Scan for the cell matching the given text and deliver its (X, Y) coordinate at center. 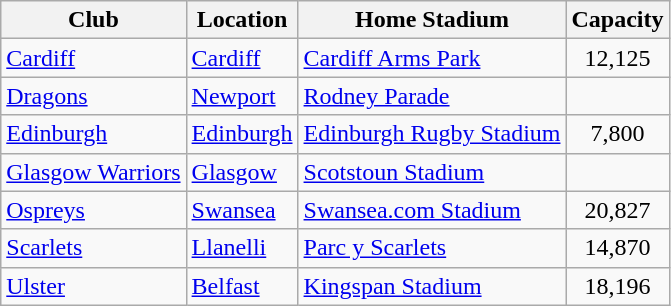
Glasgow Warriors (94, 172)
Newport (242, 96)
14,870 (618, 248)
Belfast (242, 286)
Parc y Scarlets (432, 248)
Rodney Parade (432, 96)
Swansea (242, 210)
Edinburgh Rugby Stadium (432, 134)
Scarlets (94, 248)
Glasgow (242, 172)
Dragons (94, 96)
Scotstoun Stadium (432, 172)
Swansea.com Stadium (432, 210)
Home Stadium (432, 20)
Kingspan Stadium (432, 286)
20,827 (618, 210)
12,125 (618, 58)
Location (242, 20)
7,800 (618, 134)
Llanelli (242, 248)
Club (94, 20)
Ulster (94, 286)
Cardiff Arms Park (432, 58)
18,196 (618, 286)
Capacity (618, 20)
Ospreys (94, 210)
